Search for the cell housing the specified text and yield its [x, y] center coordinate. 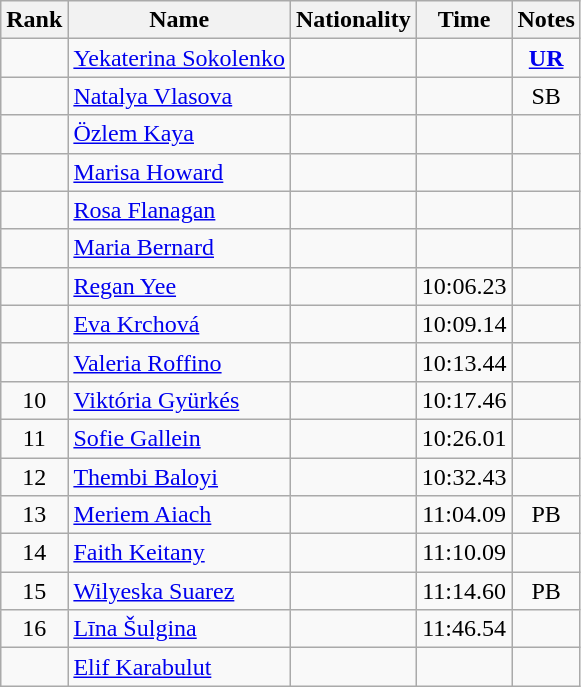
Valeria Roffino [180, 362]
Thembi Baloyi [180, 477]
16 [34, 629]
10:26.01 [464, 438]
Yekaterina Sokolenko [180, 58]
Time [464, 20]
Name [180, 20]
Viktória Gyürkés [180, 400]
Nationality [353, 20]
Marisa Howard [180, 172]
Sofie Gallein [180, 438]
Özlem Kaya [180, 134]
10:09.14 [464, 324]
Regan Yee [180, 286]
15 [34, 591]
Rank [34, 20]
SB [546, 96]
10:32.43 [464, 477]
10:13.44 [464, 362]
Faith Keitany [180, 553]
Eva Krchová [180, 324]
UR [546, 58]
Līna Šulgina [180, 629]
14 [34, 553]
11:46.54 [464, 629]
Maria Bernard [180, 248]
Elif Karabulut [180, 667]
Natalya Vlasova [180, 96]
Notes [546, 20]
Rosa Flanagan [180, 210]
Wilyeska Suarez [180, 591]
13 [34, 515]
11:10.09 [464, 553]
11:04.09 [464, 515]
10:17.46 [464, 400]
11:14.60 [464, 591]
10:06.23 [464, 286]
10 [34, 400]
Meriem Aiach [180, 515]
11 [34, 438]
12 [34, 477]
